Detect which cell encompasses the target text, then output its [x, y] center coordinate. 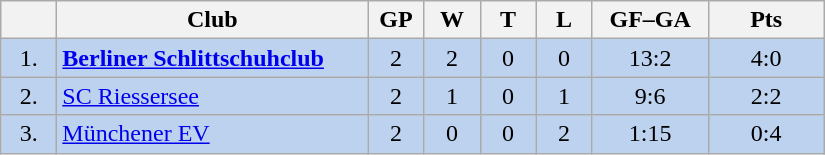
3. [29, 134]
2:2 [766, 96]
2. [29, 96]
L [564, 20]
0:4 [766, 134]
Münchener EV [212, 134]
4:0 [766, 58]
13:2 [650, 58]
T [508, 20]
1:15 [650, 134]
9:6 [650, 96]
Club [212, 20]
W [452, 20]
GF–GA [650, 20]
GP [396, 20]
Berliner Schlittschuhclub [212, 58]
SC Riessersee [212, 96]
Pts [766, 20]
1. [29, 58]
